Determine the (X, Y) coordinate at the center of the cell enclosing the given text.  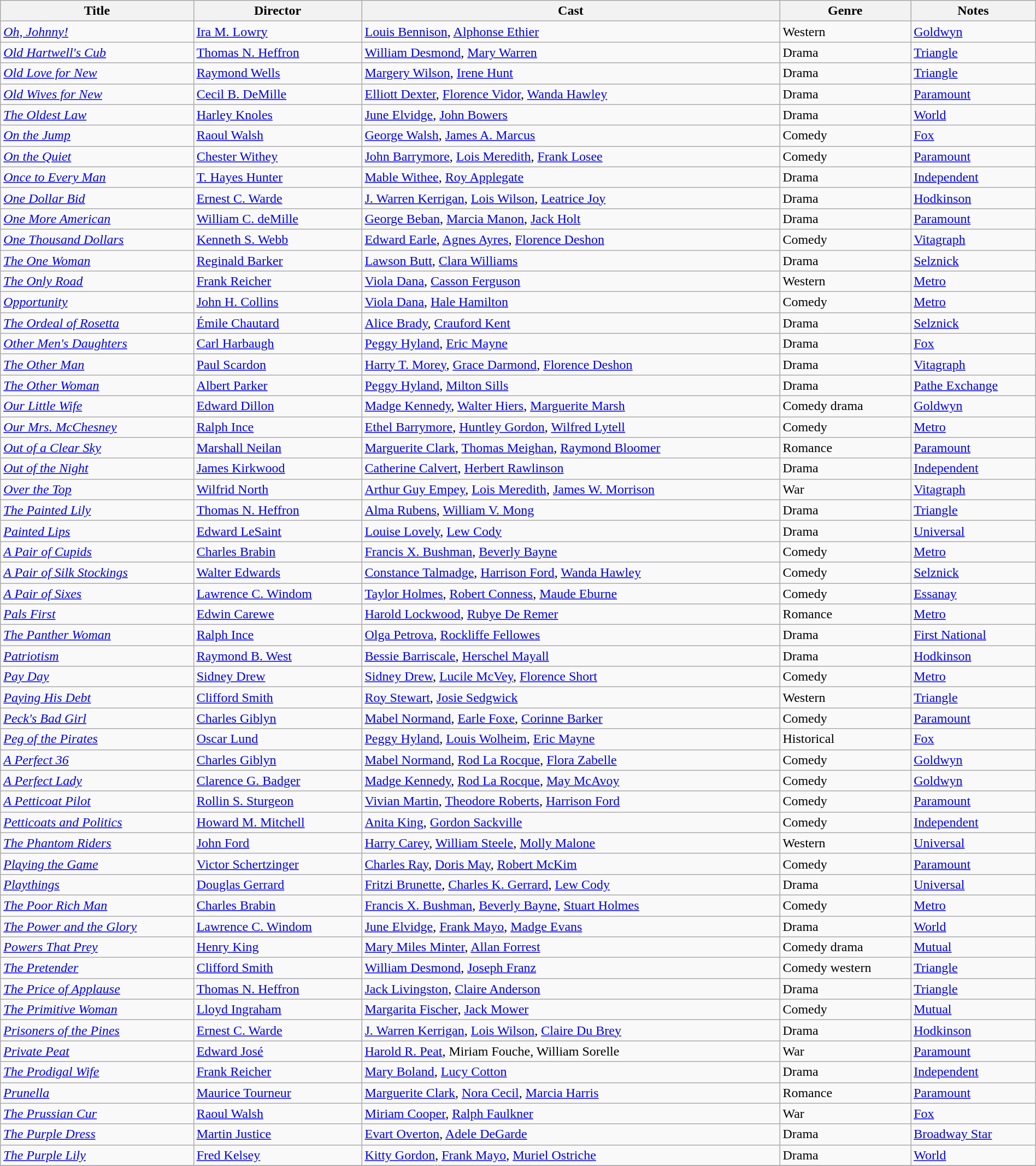
Director (278, 11)
The Only Road (97, 282)
Private Peat (97, 1051)
Maurice Tourneur (278, 1093)
Miriam Cooper, Ralph Faulkner (570, 1114)
John H. Collins (278, 302)
The Poor Rich Man (97, 905)
Raymond Wells (278, 73)
John Ford (278, 843)
George Walsh, James A. Marcus (570, 136)
Peggy Hyland, Eric Mayne (570, 344)
Peggy Hyland, Milton Sills (570, 385)
Kenneth S. Webb (278, 239)
Prunella (97, 1093)
Petticoats and Politics (97, 822)
The Painted Lily (97, 510)
Francis X. Bushman, Beverly Bayne, Stuart Holmes (570, 905)
Out of a Clear Sky (97, 448)
Anita King, Gordon Sackville (570, 822)
Émile Chautard (278, 323)
The Power and the Glory (97, 927)
Constance Talmadge, Harrison Ford, Wanda Hawley (570, 572)
Charles Ray, Doris May, Robert McKim (570, 864)
Ethel Barrymore, Huntley Gordon, Wilfred Lytell (570, 427)
William Desmond, Joseph Franz (570, 968)
The Pretender (97, 968)
Peg of the Pirates (97, 739)
Mary Miles Minter, Allan Forrest (570, 947)
The Other Man (97, 365)
Pathe Exchange (974, 385)
Lloyd Ingraham (278, 1010)
William C. deMille (278, 219)
Viola Dana, Casson Ferguson (570, 282)
J. Warren Kerrigan, Lois Wilson, Claire Du Brey (570, 1030)
Cecil B. DeMille (278, 94)
The Prodigal Wife (97, 1072)
Kitty Gordon, Frank Mayo, Muriel Ostriche (570, 1155)
Reginald Barker (278, 261)
The Other Woman (97, 385)
First National (974, 635)
Our Mrs. McChesney (97, 427)
The Purple Dress (97, 1134)
Sidney Drew, Lucile McVey, Florence Short (570, 677)
Prisoners of the Pines (97, 1030)
Edward Dillon (278, 406)
A Pair of Cupids (97, 552)
Harry Carey, William Steele, Molly Malone (570, 843)
Roy Stewart, Josie Sedgwick (570, 698)
Sidney Drew (278, 677)
Paul Scardon (278, 365)
Notes (974, 11)
Jack Livingston, Claire Anderson (570, 989)
Oscar Lund (278, 739)
Marshall Neilan (278, 448)
Margery Wilson, Irene Hunt (570, 73)
Bessie Barriscale, Herschel Mayall (570, 656)
Evart Overton, Adele DeGarde (570, 1134)
Cast (570, 11)
Olga Petrova, Rockliffe Fellowes (570, 635)
Rollin S. Sturgeon (278, 801)
Fred Kelsey (278, 1155)
One More American (97, 219)
Elliott Dexter, Florence Vidor, Wanda Hawley (570, 94)
Old Love for New (97, 73)
Comedy western (845, 968)
Henry King (278, 947)
On the Quiet (97, 156)
Old Wives for New (97, 94)
Francis X. Bushman, Beverly Bayne (570, 552)
Margarita Fischer, Jack Mower (570, 1010)
Pals First (97, 614)
Once to Every Man (97, 177)
James Kirkwood (278, 468)
Out of the Night (97, 468)
Historical (845, 739)
Louis Bennison, Alphonse Ethier (570, 32)
One Dollar Bid (97, 198)
The Phantom Riders (97, 843)
Chester Withey (278, 156)
Victor Schertzinger (278, 864)
William Desmond, Mary Warren (570, 52)
Harold R. Peat, Miriam Fouche, William Sorelle (570, 1051)
The One Woman (97, 261)
One Thousand Dollars (97, 239)
The Ordeal of Rosetta (97, 323)
Harley Knoles (278, 115)
Walter Edwards (278, 572)
Edward José (278, 1051)
Carl Harbaugh (278, 344)
T. Hayes Hunter (278, 177)
Ira M. Lowry (278, 32)
Lawson Butt, Clara Williams (570, 261)
Mable Withee, Roy Applegate (570, 177)
Edwin Carewe (278, 614)
The Purple Lily (97, 1155)
Oh, Johnny! (97, 32)
Howard M. Mitchell (278, 822)
Madge Kennedy, Walter Hiers, Marguerite Marsh (570, 406)
Arthur Guy Empey, Lois Meredith, James W. Morrison (570, 489)
Wilfrid North (278, 489)
Broadway Star (974, 1134)
Paying His Debt (97, 698)
The Panther Woman (97, 635)
Harry T. Morey, Grace Darmond, Florence Deshon (570, 365)
Playthings (97, 884)
On the Jump (97, 136)
Edward LeSaint (278, 531)
Taylor Holmes, Robert Conness, Maude Eburne (570, 593)
Mary Boland, Lucy Cotton (570, 1072)
Edward Earle, Agnes Ayres, Florence Deshon (570, 239)
Painted Lips (97, 531)
Powers That Prey (97, 947)
Old Hartwell's Cub (97, 52)
Opportunity (97, 302)
Title (97, 11)
Clarence G. Badger (278, 781)
June Elvidge, John Bowers (570, 115)
Peggy Hyland, Louis Wolheim, Eric Mayne (570, 739)
Louise Lovely, Lew Cody (570, 531)
John Barrymore, Lois Meredith, Frank Losee (570, 156)
Martin Justice (278, 1134)
Other Men's Daughters (97, 344)
Madge Kennedy, Rod La Rocque, May McAvoy (570, 781)
Harold Lockwood, Rubye De Remer (570, 614)
Marguerite Clark, Nora Cecil, Marcia Harris (570, 1093)
Marguerite Clark, Thomas Meighan, Raymond Bloomer (570, 448)
Genre (845, 11)
A Petticoat Pilot (97, 801)
A Perfect 36 (97, 760)
Playing the Game (97, 864)
The Price of Applause (97, 989)
Viola Dana, Hale Hamilton (570, 302)
June Elvidge, Frank Mayo, Madge Evans (570, 927)
George Beban, Marcia Manon, Jack Holt (570, 219)
A Pair of Silk Stockings (97, 572)
Catherine Calvert, Herbert Rawlinson (570, 468)
Raymond B. West (278, 656)
Over the Top (97, 489)
Fritzi Brunette, Charles K. Gerrard, Lew Cody (570, 884)
Pay Day (97, 677)
The Primitive Woman (97, 1010)
Douglas Gerrard (278, 884)
Essanay (974, 593)
Alice Brady, Crauford Kent (570, 323)
Albert Parker (278, 385)
Patriotism (97, 656)
Our Little Wife (97, 406)
Alma Rubens, William V. Mong (570, 510)
A Pair of Sixes (97, 593)
A Perfect Lady (97, 781)
The Prussian Cur (97, 1114)
J. Warren Kerrigan, Lois Wilson, Leatrice Joy (570, 198)
Vivian Martin, Theodore Roberts, Harrison Ford (570, 801)
The Oldest Law (97, 115)
Peck's Bad Girl (97, 718)
Mabel Normand, Rod La Rocque, Flora Zabelle (570, 760)
Mabel Normand, Earle Foxe, Corinne Barker (570, 718)
